Capture the cell that displays the provided text and extract its (X, Y) central coordinate. 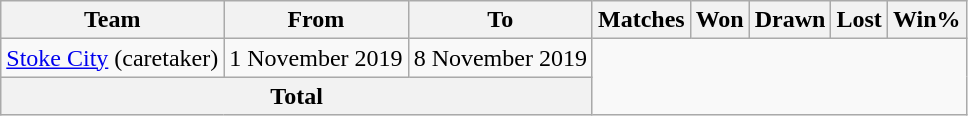
Drawn (790, 20)
Win% (926, 20)
Won (720, 20)
Matches (641, 20)
Team (112, 20)
Stoke City (caretaker) (112, 58)
Lost (859, 20)
8 November 2019 (500, 58)
To (500, 20)
1 November 2019 (316, 58)
From (316, 20)
Total (297, 96)
